Capture the cell that displays the provided text and extract its [X, Y] central coordinate. 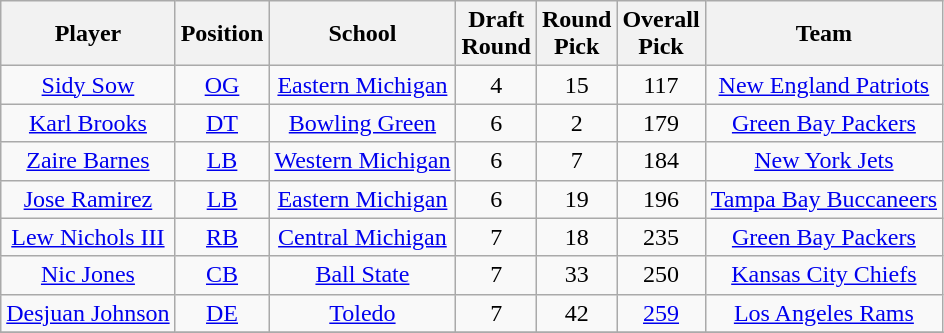
OG [222, 85]
RoundPick [576, 34]
RB [222, 237]
117 [661, 85]
33 [576, 275]
179 [661, 123]
Toledo [362, 313]
259 [661, 313]
250 [661, 275]
Jose Ramirez [88, 199]
DE [222, 313]
Tampa Bay Buccaneers [824, 199]
Desjuan Johnson [88, 313]
New York Jets [824, 161]
Los Angeles Rams [824, 313]
Kansas City Chiefs [824, 275]
19 [576, 199]
Central Michigan [362, 237]
235 [661, 237]
18 [576, 237]
Bowling Green [362, 123]
New England Patriots [824, 85]
Western Michigan [362, 161]
Player [88, 34]
Karl Brooks [88, 123]
Nic Jones [88, 275]
Ball State [362, 275]
Position [222, 34]
Lew Nichols III [88, 237]
OverallPick [661, 34]
196 [661, 199]
CB [222, 275]
Sidy Sow [88, 85]
School [362, 34]
Team [824, 34]
42 [576, 313]
4 [496, 85]
DT [222, 123]
Zaire Barnes [88, 161]
15 [576, 85]
184 [661, 161]
2 [576, 123]
DraftRound [496, 34]
